For the text-containing cell, return its midpoint in (x, y) coordinate format. 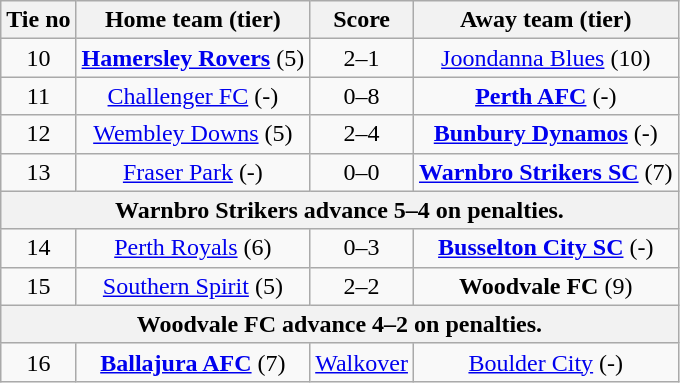
Hamersley Rovers (5) (193, 58)
Perth AFC (-) (546, 96)
10 (38, 58)
Walkover (362, 362)
15 (38, 286)
Away team (tier) (546, 20)
Joondanna Blues (10) (546, 58)
14 (38, 248)
Ballajura AFC (7) (193, 362)
2–1 (362, 58)
Warnbro Strikers advance 5–4 on penalties. (340, 210)
Southern Spirit (5) (193, 286)
Perth Royals (6) (193, 248)
Score (362, 20)
Wembley Downs (5) (193, 134)
Woodvale FC (9) (546, 286)
Boulder City (-) (546, 362)
0–0 (362, 172)
Warnbro Strikers SC (7) (546, 172)
Fraser Park (-) (193, 172)
Home team (tier) (193, 20)
Tie no (38, 20)
Bunbury Dynamos (-) (546, 134)
16 (38, 362)
11 (38, 96)
0–3 (362, 248)
12 (38, 134)
Woodvale FC advance 4–2 on penalties. (340, 324)
0–8 (362, 96)
Challenger FC (-) (193, 96)
Busselton City SC (-) (546, 248)
13 (38, 172)
2–2 (362, 286)
2–4 (362, 134)
